Return the [x, y] coordinate for the center point of the cell that contains the specified text.  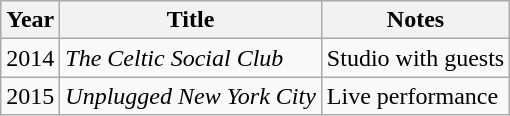
Live performance [415, 96]
Notes [415, 20]
Year [30, 20]
Studio with guests [415, 58]
Unplugged New York City [191, 96]
The Celtic Social Club [191, 58]
2015 [30, 96]
2014 [30, 58]
Title [191, 20]
